Identify which cell holds the provided text, then report its [x, y] central coordinate. 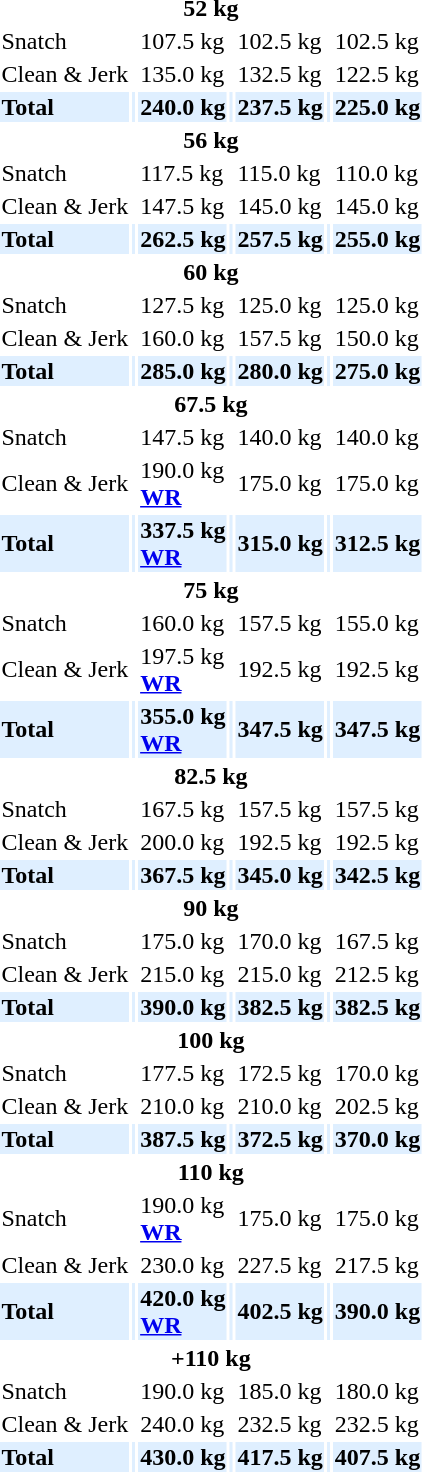
67.5 kg [211, 404]
110 kg [211, 1172]
110.0 kg [377, 173]
387.5 kg [183, 1139]
75 kg [211, 590]
225.0 kg [377, 107]
372.5 kg [280, 1139]
285.0 kg [183, 371]
402.5 kg [280, 1312]
262.5 kg [183, 239]
135.0 kg [183, 74]
275.0 kg [377, 371]
342.5 kg [377, 875]
+110 kg [211, 1358]
367.5 kg [183, 875]
370.0 kg [377, 1139]
280.0 kg [280, 371]
90 kg [211, 908]
197.5 kgWR [183, 670]
172.5 kg [280, 1073]
230.0 kg [183, 1265]
200.0 kg [183, 842]
180.0 kg [377, 1391]
155.0 kg [377, 623]
122.5 kg [377, 74]
315.0 kg [280, 544]
420.0 kgWR [183, 1312]
417.5 kg [280, 1457]
60 kg [211, 272]
257.5 kg [280, 239]
117.5 kg [183, 173]
132.5 kg [280, 74]
237.5 kg [280, 107]
312.5 kg [377, 544]
212.5 kg [377, 974]
227.5 kg [280, 1265]
190.0 kg [183, 1391]
255.0 kg [377, 239]
407.5 kg [377, 1457]
185.0 kg [280, 1391]
430.0 kg [183, 1457]
337.5 kgWR [183, 544]
355.0 kgWR [183, 730]
115.0 kg [280, 173]
202.5 kg [377, 1106]
150.0 kg [377, 338]
107.5 kg [183, 41]
82.5 kg [211, 776]
127.5 kg [183, 305]
345.0 kg [280, 875]
217.5 kg [377, 1265]
177.5 kg [183, 1073]
100 kg [211, 1040]
56 kg [211, 140]
